Locate the cell with the specified text and output its (x, y) center coordinate. 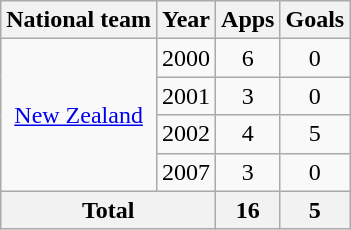
2000 (186, 58)
New Zealand (79, 115)
Apps (248, 20)
National team (79, 20)
2001 (186, 96)
Year (186, 20)
Total (108, 210)
6 (248, 58)
Goals (315, 20)
16 (248, 210)
2002 (186, 134)
4 (248, 134)
2007 (186, 172)
